Scan for the cell matching the given text and deliver its [x, y] coordinate at center. 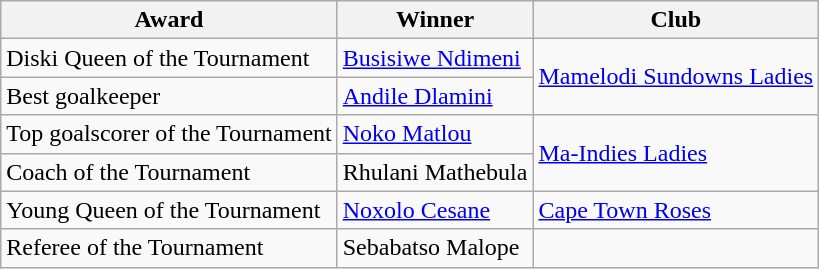
Rhulani Mathebula [435, 172]
Busisiwe Ndimeni [435, 58]
Award [169, 20]
Young Queen of the Tournament [169, 210]
Andile Dlamini [435, 96]
Mamelodi Sundowns Ladies [676, 77]
Sebabatso Malope [435, 248]
Noxolo Cesane [435, 210]
Referee of the Tournament [169, 248]
Club [676, 20]
Ma-Indies Ladies [676, 153]
Cape Town Roses [676, 210]
Coach of the Tournament [169, 172]
Diski Queen of the Tournament [169, 58]
Winner [435, 20]
Best goalkeeper [169, 96]
Top goalscorer of the Tournament [169, 134]
Noko Matlou [435, 134]
